Determine the [x, y] coordinate at the center of the cell enclosing the given text.  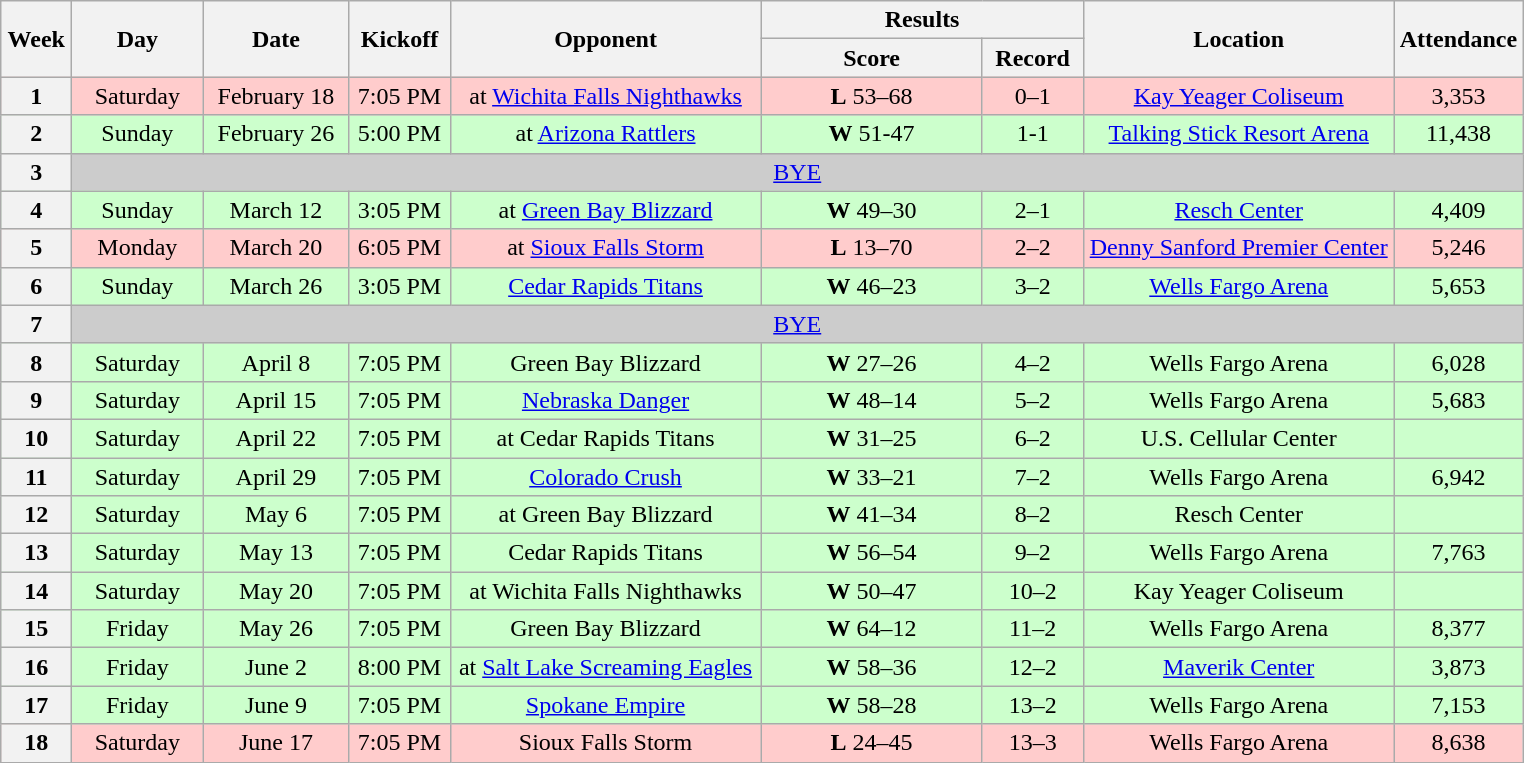
May 26 [276, 629]
April 29 [276, 477]
7,763 [1458, 553]
June 9 [276, 705]
4 [36, 210]
L 13–70 [872, 248]
Date [276, 39]
W 50–47 [872, 591]
17 [36, 705]
3–2 [1032, 286]
Results [922, 20]
6–2 [1032, 438]
W 56–54 [872, 553]
June 2 [276, 667]
W 58–28 [872, 705]
W 46–23 [872, 286]
0–1 [1032, 96]
Nebraska Danger [606, 400]
Kickoff [400, 39]
5 [36, 248]
L 53–68 [872, 96]
2–2 [1032, 248]
W 49–30 [872, 210]
13–3 [1032, 743]
8 [36, 362]
W 51-47 [872, 134]
5–2 [1032, 400]
12 [36, 515]
4–2 [1032, 362]
at Salt Lake Screaming Eagles [606, 667]
Monday [138, 248]
5,683 [1458, 400]
14 [36, 591]
June 17 [276, 743]
W 27–26 [872, 362]
L 24–45 [872, 743]
3,873 [1458, 667]
April 8 [276, 362]
3,353 [1458, 96]
13–2 [1032, 705]
16 [36, 667]
6:05 PM [400, 248]
Attendance [1458, 39]
April 22 [276, 438]
1-1 [1032, 134]
2–1 [1032, 210]
February 18 [276, 96]
Score [872, 58]
18 [36, 743]
February 26 [276, 134]
3 [36, 172]
April 15 [276, 400]
13 [36, 553]
Spokane Empire [606, 705]
7 [36, 324]
W 31–25 [872, 438]
Maverik Center [1238, 667]
2 [36, 134]
6,942 [1458, 477]
at Sioux Falls Storm [606, 248]
U.S. Cellular Center [1238, 438]
9 [36, 400]
May 6 [276, 515]
12–2 [1032, 667]
March 20 [276, 248]
8–2 [1032, 515]
at Cedar Rapids Titans [606, 438]
Location [1238, 39]
15 [36, 629]
Opponent [606, 39]
8,638 [1458, 743]
11,438 [1458, 134]
Week [36, 39]
6 [36, 286]
W 48–14 [872, 400]
Colorado Crush [606, 477]
11 [36, 477]
10 [36, 438]
W 41–34 [872, 515]
Sioux Falls Storm [606, 743]
at Arizona Rattlers [606, 134]
W 33–21 [872, 477]
Day [138, 39]
Talking Stick Resort Arena [1238, 134]
May 20 [276, 591]
5,246 [1458, 248]
May 13 [276, 553]
5,653 [1458, 286]
7,153 [1458, 705]
5:00 PM [400, 134]
7–2 [1032, 477]
10–2 [1032, 591]
8:00 PM [400, 667]
6,028 [1458, 362]
Record [1032, 58]
1 [36, 96]
March 12 [276, 210]
W 64–12 [872, 629]
11–2 [1032, 629]
4,409 [1458, 210]
9–2 [1032, 553]
W 58–36 [872, 667]
Denny Sanford Premier Center [1238, 248]
8,377 [1458, 629]
March 26 [276, 286]
